Scan for the cell matching the given text and deliver its [X, Y] coordinate at center. 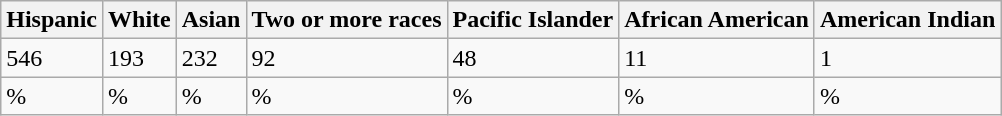
Two or more races [346, 20]
11 [717, 58]
American Indian [907, 20]
193 [140, 58]
Asian [211, 20]
Hispanic [52, 20]
232 [211, 58]
92 [346, 58]
Pacific Islander [533, 20]
48 [533, 58]
White [140, 20]
African American [717, 20]
546 [52, 58]
1 [907, 58]
